Search for the cell housing the specified text and yield its (X, Y) center coordinate. 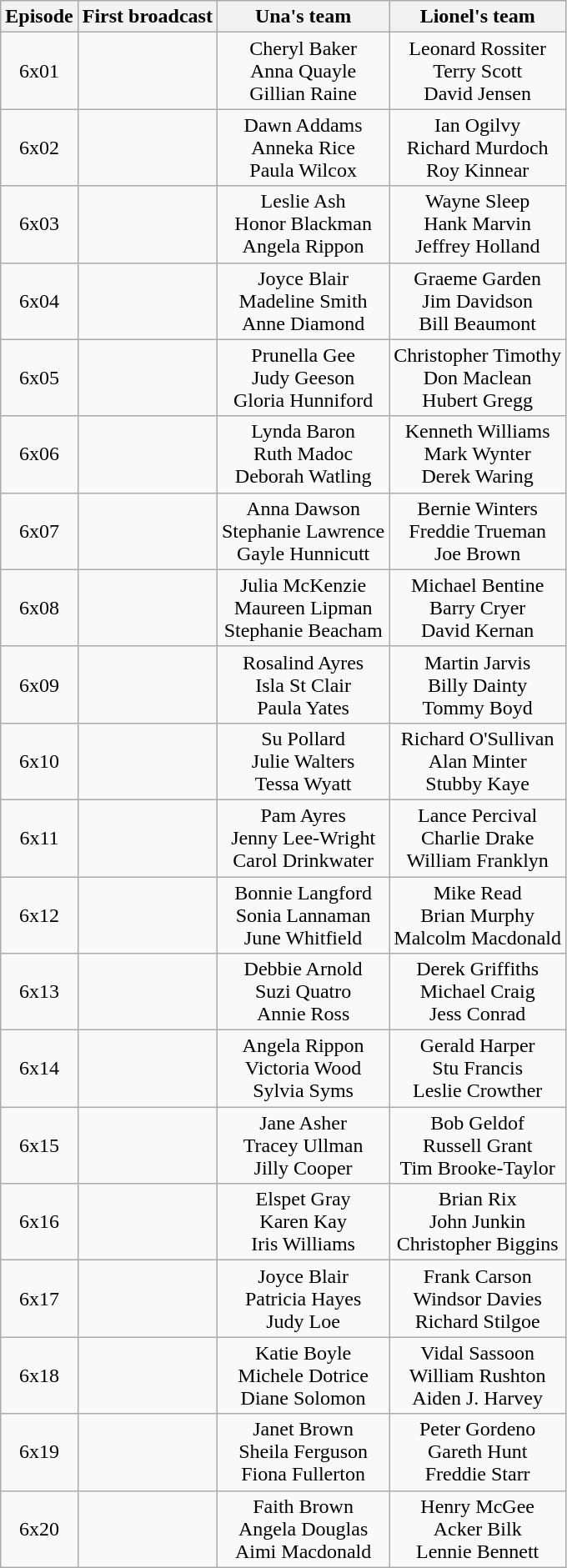
6x06 (39, 454)
Vidal SassoonWilliam RushtonAiden J. Harvey (478, 1375)
Lionel's team (478, 17)
Peter GordenoGareth HuntFreddie Starr (478, 1452)
Elspet GrayKaren KayIris Williams (303, 1222)
Episode (39, 17)
Prunella GeeJudy GeesonGloria Hunniford (303, 378)
6x16 (39, 1222)
Joyce BlairMadeline SmithAnne Diamond (303, 301)
6x14 (39, 1069)
6x17 (39, 1299)
6x05 (39, 378)
Janet BrownSheila FergusonFiona Fullerton (303, 1452)
6x04 (39, 301)
Richard O'SullivanAlan MinterStubby Kaye (478, 761)
Rosalind AyresIsla St ClairPaula Yates (303, 684)
Kenneth WilliamsMark WynterDerek Waring (478, 454)
Anna DawsonStephanie LawrenceGayle Hunnicutt (303, 531)
6x15 (39, 1145)
Dawn AddamsAnneka RicePaula Wilcox (303, 148)
6x10 (39, 761)
Christopher TimothyDon MacleanHubert Gregg (478, 378)
6x09 (39, 684)
Cheryl BakerAnna QuayleGillian Raine (303, 71)
Leslie AshHonor BlackmanAngela Rippon (303, 224)
6x11 (39, 838)
Michael BentineBarry CryerDavid Kernan (478, 608)
6x12 (39, 915)
6x02 (39, 148)
Pam AyresJenny Lee-WrightCarol Drinkwater (303, 838)
Bernie WintersFreddie TruemanJoe Brown (478, 531)
6x07 (39, 531)
Bonnie LangfordSonia LannamanJune Whitfield (303, 915)
6x03 (39, 224)
Leonard RossiterTerry ScottDavid Jensen (478, 71)
6x13 (39, 992)
Debbie ArnoldSuzi QuatroAnnie Ross (303, 992)
6x18 (39, 1375)
6x08 (39, 608)
Ian OgilvyRichard MurdochRoy Kinnear (478, 148)
Graeme GardenJim DavidsonBill Beaumont (478, 301)
Su PollardJulie WaltersTessa Wyatt (303, 761)
Lance PercivalCharlie DrakeWilliam Franklyn (478, 838)
Frank CarsonWindsor DaviesRichard Stilgoe (478, 1299)
Angela RipponVictoria WoodSylvia Syms (303, 1069)
Henry McGeeAcker BilkLennie Bennett (478, 1529)
Brian RixJohn JunkinChristopher Biggins (478, 1222)
Julia McKenzieMaureen LipmanStephanie Beacham (303, 608)
Joyce BlairPatricia HayesJudy Loe (303, 1299)
Martin JarvisBilly DaintyTommy Boyd (478, 684)
Lynda BaronRuth MadocDeborah Watling (303, 454)
6x01 (39, 71)
6x20 (39, 1529)
Mike ReadBrian MurphyMalcolm Macdonald (478, 915)
Gerald HarperStu FrancisLeslie Crowther (478, 1069)
6x19 (39, 1452)
Katie BoyleMichele DotriceDiane Solomon (303, 1375)
Una's team (303, 17)
Bob GeldofRussell GrantTim Brooke-Taylor (478, 1145)
Derek GriffithsMichael CraigJess Conrad (478, 992)
Faith BrownAngela DouglasAimi Macdonald (303, 1529)
Jane AsherTracey UllmanJilly Cooper (303, 1145)
Wayne SleepHank MarvinJeffrey Holland (478, 224)
First broadcast (147, 17)
